Return the [x, y] coordinate for the center point of the cell that contains the specified text.  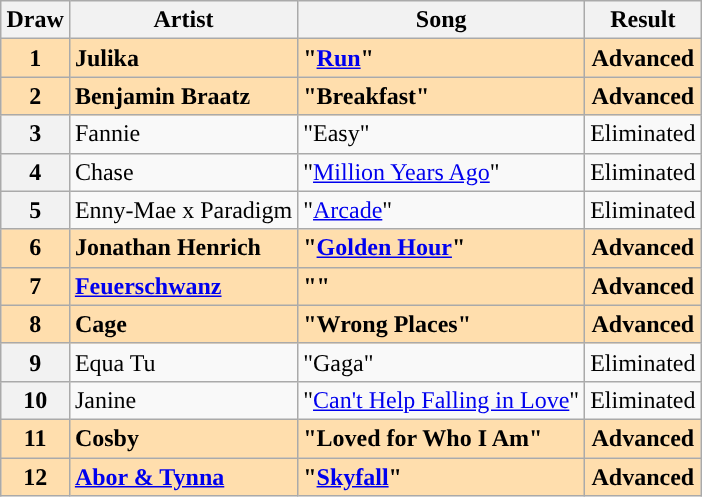
1 [35, 58]
Draw [35, 20]
Cosby [183, 438]
Artist [183, 20]
Feuerschwanz [183, 286]
3 [35, 134]
"Wrong Places" [442, 324]
11 [35, 438]
Fannie [183, 134]
"Arcade" [442, 210]
5 [35, 210]
Result [643, 20]
10 [35, 400]
12 [35, 477]
"Million Years Ago" [442, 172]
6 [35, 248]
"" [442, 286]
9 [35, 362]
Chase [183, 172]
"Skyfall" [442, 477]
Benjamin Braatz [183, 96]
Enny-Mae x Paradigm [183, 210]
"Golden Hour" [442, 248]
Jonathan Henrich [183, 248]
Equa Tu [183, 362]
"Easy" [442, 134]
7 [35, 286]
"Loved for Who I Am" [442, 438]
8 [35, 324]
Abor & Tynna [183, 477]
Cage [183, 324]
Song [442, 20]
"Gaga" [442, 362]
4 [35, 172]
Janine [183, 400]
"Can't Help Falling in Love" [442, 400]
2 [35, 96]
"Run" [442, 58]
"Breakfast" [442, 96]
Julika [183, 58]
